Determine the (x, y) coordinate at the center of the cell enclosing the given text.  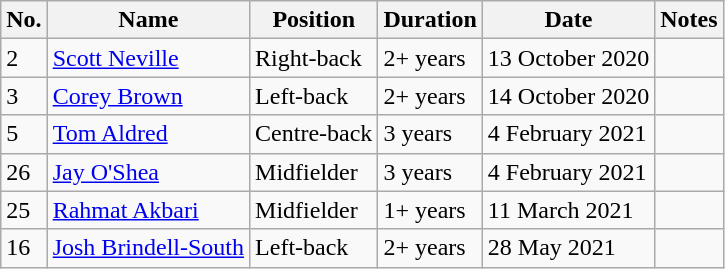
Position (314, 20)
Jay O'Shea (148, 172)
Centre-back (314, 134)
2 (24, 58)
16 (24, 248)
28 May 2021 (568, 248)
5 (24, 134)
Duration (430, 20)
Notes (689, 20)
14 October 2020 (568, 96)
Name (148, 20)
13 October 2020 (568, 58)
Right-back (314, 58)
3 (24, 96)
Corey Brown (148, 96)
25 (24, 210)
Date (568, 20)
26 (24, 172)
11 March 2021 (568, 210)
Josh Brindell-South (148, 248)
Scott Neville (148, 58)
1+ years (430, 210)
Tom Aldred (148, 134)
Rahmat Akbari (148, 210)
No. (24, 20)
